Locate the cell with the specified text and output its [X, Y] center coordinate. 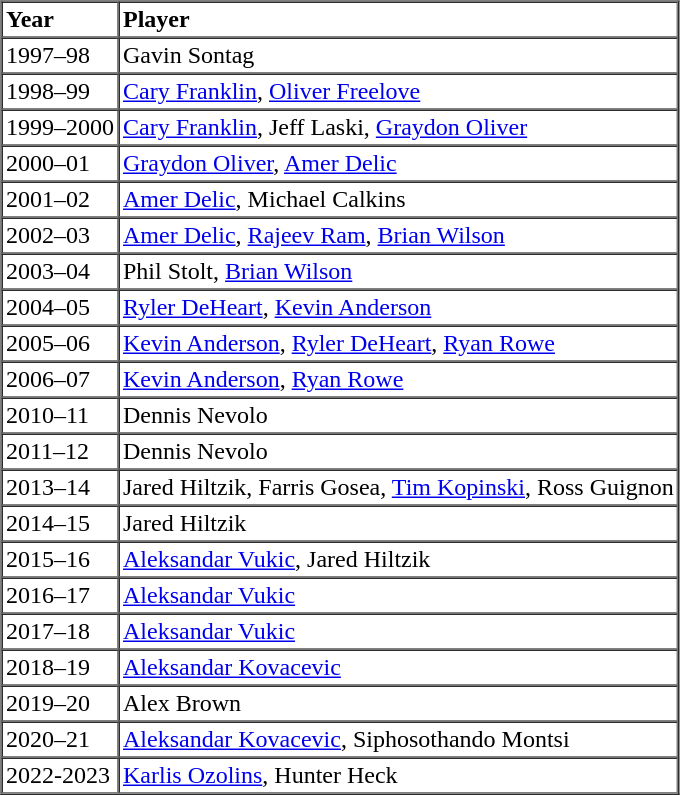
Aleksandar Kovacevic [398, 668]
Player [398, 20]
2004–05 [60, 308]
1998–99 [60, 92]
2002–03 [60, 236]
2013–14 [60, 488]
2018–19 [60, 668]
1997–98 [60, 56]
2003–04 [60, 272]
2022-2023 [60, 776]
Jared Hiltzik, Farris Gosea, Tim Kopinski, Ross Guignon [398, 488]
2010–11 [60, 416]
2014–15 [60, 524]
Phil Stolt, Brian Wilson [398, 272]
Alex Brown [398, 704]
2011–12 [60, 452]
Graydon Oliver, Amer Delic [398, 164]
Ryler DeHeart, Kevin Anderson [398, 308]
Amer Delic, Michael Calkins [398, 200]
2015–16 [60, 560]
Cary Franklin, Jeff Laski, Graydon Oliver [398, 128]
1999–2000 [60, 128]
Kevin Anderson, Ryler DeHeart, Ryan Rowe [398, 344]
2017–18 [60, 632]
Karlis Ozolins, Hunter Heck [398, 776]
2001–02 [60, 200]
Cary Franklin, Oliver Freelove [398, 92]
Gavin Sontag [398, 56]
2019–20 [60, 704]
Year [60, 20]
2016–17 [60, 596]
Kevin Anderson, Ryan Rowe [398, 380]
2000–01 [60, 164]
Jared Hiltzik [398, 524]
2005–06 [60, 344]
Aleksandar Kovacevic, Siphosothando Montsi [398, 740]
Amer Delic, Rajeev Ram, Brian Wilson [398, 236]
2020–21 [60, 740]
2006–07 [60, 380]
Aleksandar Vukic, Jared Hiltzik [398, 560]
